Capture the cell that displays the provided text and extract its (x, y) central coordinate. 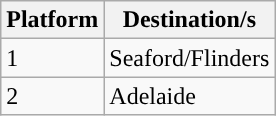
2 (52, 96)
Platform (52, 20)
Seaford/Flinders (190, 58)
1 (52, 58)
Adelaide (190, 96)
Destination/s (190, 20)
